Return [X, Y] of the center of cell containing provided text 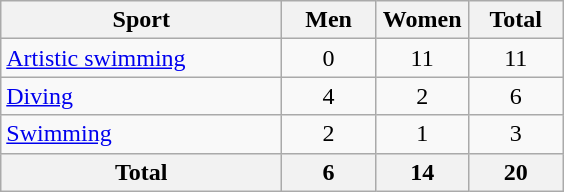
0 [329, 58]
Men [329, 20]
3 [516, 134]
14 [422, 172]
Artistic swimming [142, 58]
20 [516, 172]
Sport [142, 20]
4 [329, 96]
1 [422, 134]
Diving [142, 96]
Swimming [142, 134]
Women [422, 20]
